Detect which cell encompasses the target text, then output its [x, y] center coordinate. 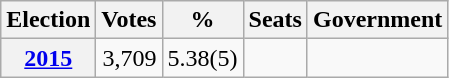
Votes [129, 20]
Election [48, 20]
Seats [275, 20]
5.38(5) [202, 58]
% [202, 20]
Government [377, 20]
2015 [48, 58]
3,709 [129, 58]
